Determine the (x, y) coordinate at the center of the cell enclosing the given text.  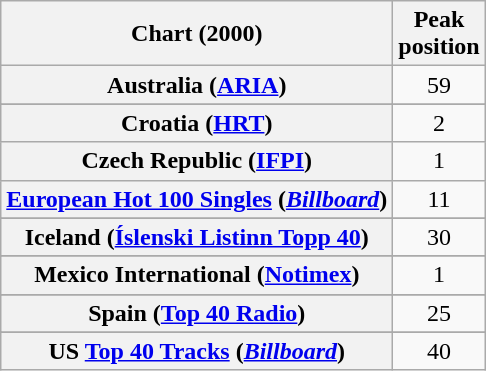
Peakposition (439, 34)
Mexico International (Notimex) (197, 275)
Croatia (HRT) (197, 123)
25 (439, 313)
Spain (Top 40 Radio) (197, 313)
11 (439, 199)
30 (439, 237)
Australia (ARIA) (197, 85)
Iceland (Íslenski Listinn Topp 40) (197, 237)
US Top 40 Tracks (Billboard) (197, 351)
Chart (2000) (197, 34)
59 (439, 85)
European Hot 100 Singles (Billboard) (197, 199)
40 (439, 351)
2 (439, 123)
Czech Republic (IFPI) (197, 161)
